Search for the cell housing the specified text and yield its (x, y) center coordinate. 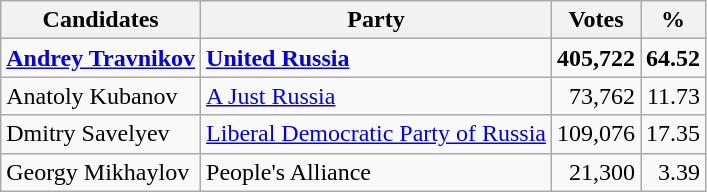
109,076 (596, 134)
Anatoly Kubanov (101, 96)
A Just Russia (376, 96)
Votes (596, 20)
Andrey Travnikov (101, 58)
People's Alliance (376, 172)
Candidates (101, 20)
21,300 (596, 172)
64.52 (674, 58)
405,722 (596, 58)
Party (376, 20)
% (674, 20)
11.73 (674, 96)
United Russia (376, 58)
73,762 (596, 96)
3.39 (674, 172)
Dmitry Savelyev (101, 134)
17.35 (674, 134)
Liberal Democratic Party of Russia (376, 134)
Georgy Mikhaylov (101, 172)
